Find where the given text appears and provide that cell's center as [X, Y] coordinate. 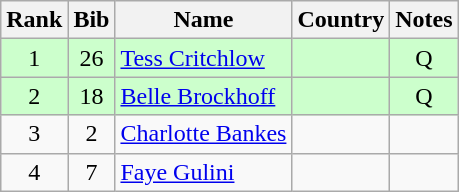
Rank [34, 20]
Name [204, 20]
Bib [92, 20]
Faye Gulini [204, 172]
Belle Brockhoff [204, 96]
1 [34, 58]
Charlotte Bankes [204, 134]
4 [34, 172]
Notes [424, 20]
Tess Critchlow [204, 58]
Country [341, 20]
3 [34, 134]
7 [92, 172]
26 [92, 58]
18 [92, 96]
